Locate the cell with the specified text and output its (X, Y) center coordinate. 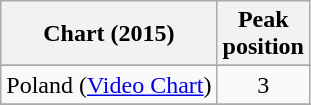
Peakposition (263, 34)
Chart (2015) (109, 34)
3 (263, 85)
Poland (Video Chart) (109, 85)
